Scan for the cell matching the given text and deliver its (x, y) coordinate at center. 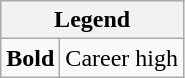
Bold (30, 58)
Legend (92, 20)
Career high (122, 58)
